Extract the [X, Y] coordinate from the center of the cell holding the provided text.  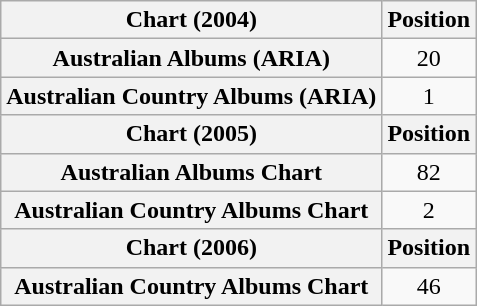
1 [429, 96]
20 [429, 58]
Australian Albums (ARIA) [192, 58]
46 [429, 286]
Chart (2006) [192, 248]
2 [429, 210]
Australian Country Albums (ARIA) [192, 96]
82 [429, 172]
Chart (2005) [192, 134]
Chart (2004) [192, 20]
Australian Albums Chart [192, 172]
